Return the (X, Y) coordinate for the center point of the cell that contains the specified text.  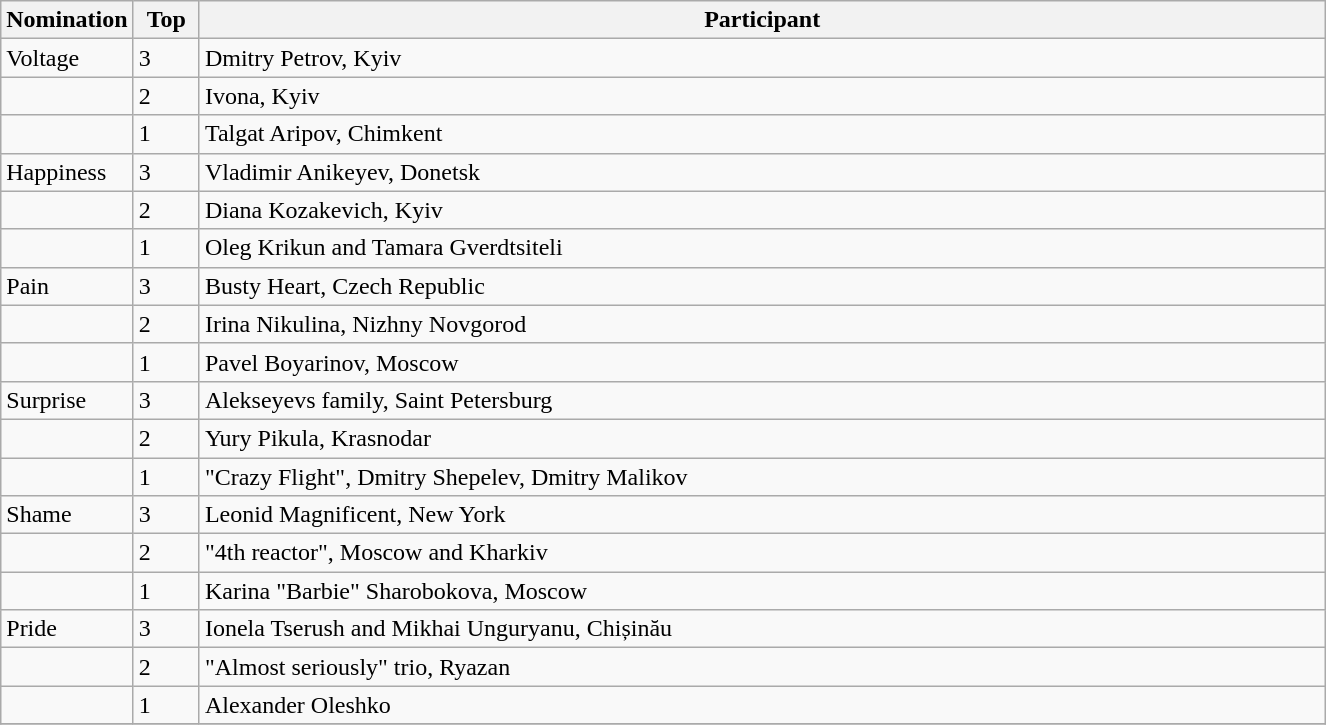
Pavel Boyarinov, Moscow (762, 362)
Vladimir Anikeyev, Donetsk (762, 172)
Yury Pikula, Krasnodar (762, 438)
Talgat Aripov, Chimkent (762, 134)
Surprise (67, 400)
Participant (762, 20)
Ionela Tserush and Mikhai Unguryanu, Chișinău (762, 629)
Shame (67, 515)
Diana Kozakevich, Kyiv (762, 210)
"Almost seriously" trio, Ryazan (762, 667)
Voltage (67, 58)
Oleg Krikun and Tamara Gverdtsiteli (762, 248)
Top (166, 20)
Ivona, Kyiv (762, 96)
Leonid Magnificent, New York (762, 515)
Nomination (67, 20)
Busty Heart, Czech Republic (762, 286)
Dmitry Petrov, Kyiv (762, 58)
Pride (67, 629)
Alekseyevs family, Saint Petersburg (762, 400)
"Crazy Flight", Dmitry Shepelev, Dmitry Malikov (762, 477)
"4th reactor", Moscow and Kharkiv (762, 553)
Happiness (67, 172)
Pain (67, 286)
Karina "Barbie" Sharobokova, Moscow (762, 591)
Alexander Oleshko (762, 705)
Irina Nikulina, Nizhny Novgorod (762, 324)
